Find where the given text appears and provide that cell's center as (X, Y) coordinate. 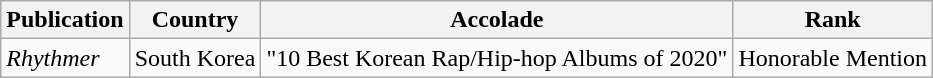
"10 Best Korean Rap/Hip-hop Albums of 2020" (497, 58)
Country (195, 20)
Rank (833, 20)
South Korea (195, 58)
Rhythmer (65, 58)
Publication (65, 20)
Accolade (497, 20)
Honorable Mention (833, 58)
